Output the [x, y] coordinate of the center of the cell containing the given text.  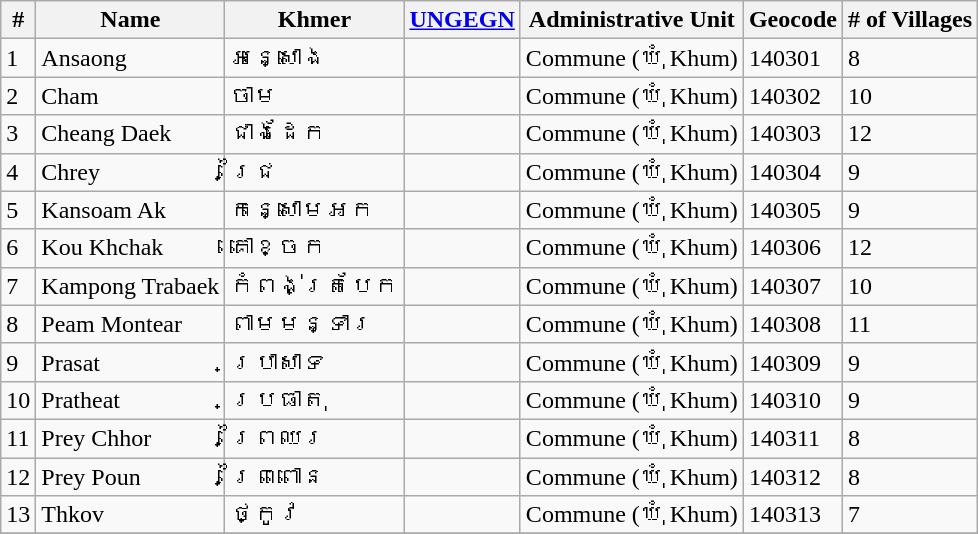
5 [18, 210]
Kou Khchak [130, 248]
140304 [792, 172]
140310 [792, 400]
Peam Montear [130, 324]
140307 [792, 286]
140303 [792, 134]
ជាងដែក [314, 134]
ពាមមន្ទារ [314, 324]
Administrative Unit [632, 20]
ព្រៃឈរ [314, 438]
1 [18, 58]
Prey Chhor [130, 438]
Cheang Daek [130, 134]
Name [130, 20]
140301 [792, 58]
6 [18, 248]
140311 [792, 438]
140309 [792, 362]
អន្សោង [314, 58]
# of Villages [910, 20]
Khmer [314, 20]
ព្រៃពោន [314, 477]
គោខ្ចក [314, 248]
UNGEGN [462, 20]
140302 [792, 96]
140305 [792, 210]
140306 [792, 248]
ប្រធាតុ [314, 400]
Kansoam Ak [130, 210]
Prey Poun [130, 477]
Cham [130, 96]
3 [18, 134]
Prasat [130, 362]
Pratheat [130, 400]
ជ្រៃ [314, 172]
ចាម [314, 96]
Chrey [130, 172]
កំពង់ត្របែក [314, 286]
ប្រាសាទ [314, 362]
140313 [792, 515]
Geocode [792, 20]
2 [18, 96]
4 [18, 172]
13 [18, 515]
ថ្កូវ [314, 515]
Thkov [130, 515]
140308 [792, 324]
Ansaong [130, 58]
Kampong Trabaek [130, 286]
140312 [792, 477]
# [18, 20]
កន្សោមអក [314, 210]
